Return [X, Y] of the center of cell containing provided text 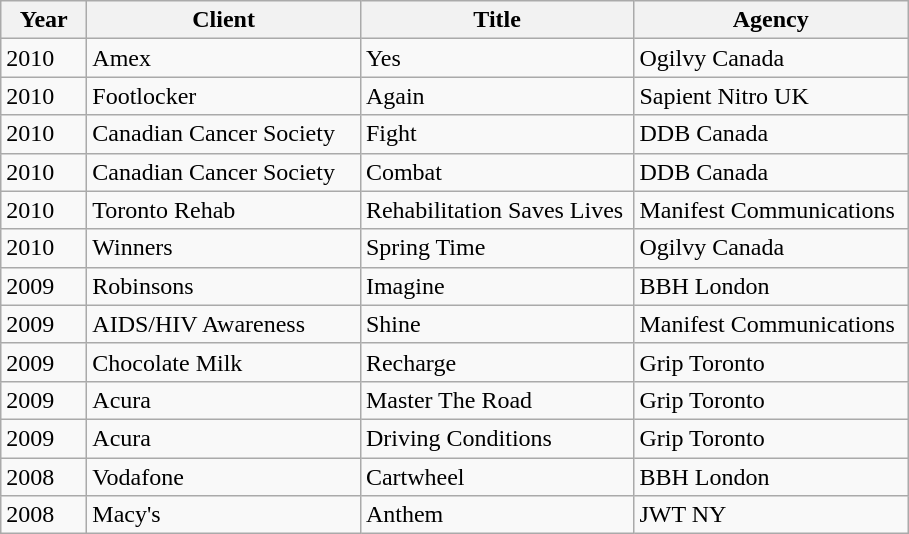
Sapient Nitro UK [771, 96]
Again [497, 96]
JWT NY [771, 515]
Robinsons [224, 286]
Winners [224, 248]
Footlocker [224, 96]
Fight [497, 134]
Title [497, 20]
Vodafone [224, 477]
Amex [224, 58]
Rehabilitation Saves Lives [497, 210]
Spring Time [497, 248]
Year [44, 20]
Macy's [224, 515]
Recharge [497, 362]
Combat [497, 172]
Imagine [497, 286]
Chocolate Milk [224, 362]
Driving Conditions [497, 438]
Agency [771, 20]
Yes [497, 58]
Master The Road [497, 400]
Anthem [497, 515]
Client [224, 20]
AIDS/HIV Awareness [224, 324]
Toronto Rehab [224, 210]
Cartwheel [497, 477]
Shine [497, 324]
